Search for the cell housing the specified text and yield its [X, Y] center coordinate. 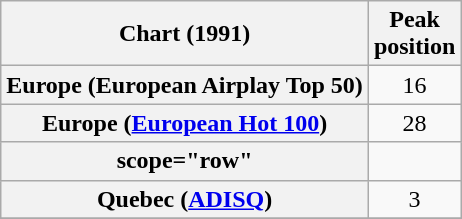
28 [414, 123]
scope="row" [185, 161]
3 [414, 199]
Europe (European Hot 100) [185, 123]
Europe (European Airplay Top 50) [185, 85]
16 [414, 85]
Peakposition [414, 34]
Quebec (ADISQ) [185, 199]
Chart (1991) [185, 34]
